For the text-containing cell, return its midpoint in (X, Y) coordinate format. 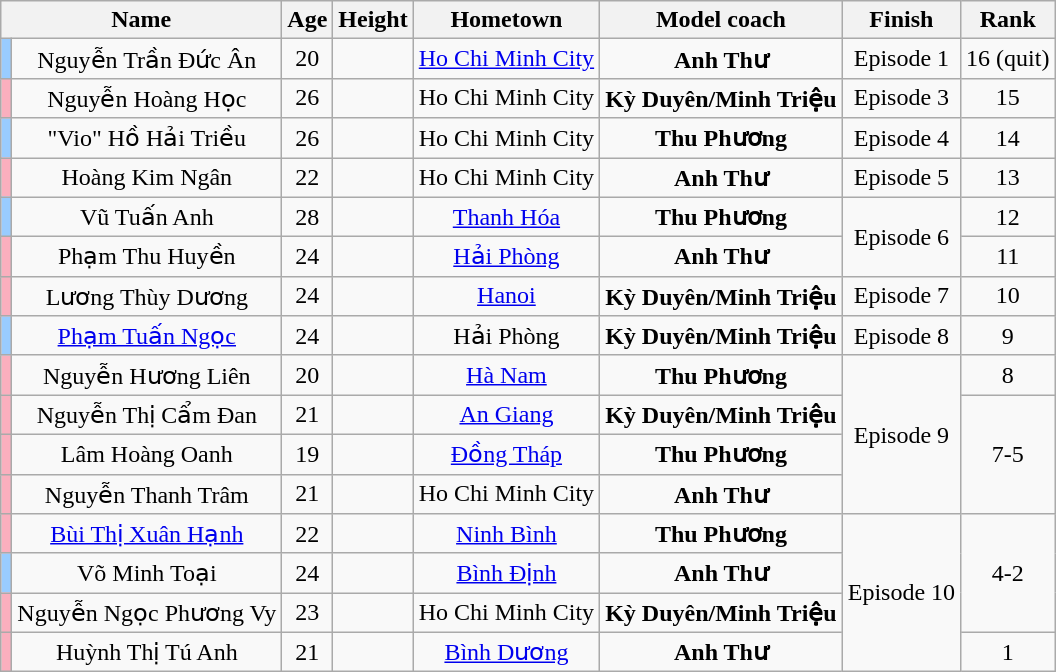
Episode 1 (901, 59)
8 (1008, 375)
Phạm Thu Huyền (147, 257)
19 (308, 454)
Name (142, 20)
Bình Dương (506, 652)
16 (quit) (1008, 59)
9 (1008, 336)
11 (1008, 257)
12 (1008, 217)
Episode 6 (901, 236)
7-5 (1008, 454)
10 (1008, 296)
Đồng Tháp (506, 454)
"Vio" Hồ Hải Triều (147, 138)
Hà Nam (506, 375)
Age (308, 20)
Episode 3 (901, 98)
Hometown (506, 20)
Hanoi (506, 296)
Episode 10 (901, 593)
Lâm Hoàng Oanh (147, 454)
Finish (901, 20)
Model coach (722, 20)
Huỳnh Thị Tú Anh (147, 652)
An Giang (506, 415)
28 (308, 217)
Phạm Tuấn Ngọc (147, 336)
Nguyễn Trần Đức Ân (147, 59)
Ninh Bình (506, 534)
Episode 9 (901, 434)
Episode 4 (901, 138)
Height (373, 20)
Vũ Tuấn Anh (147, 217)
4-2 (1008, 574)
Nguyễn Thanh Trâm (147, 494)
15 (1008, 98)
13 (1008, 178)
Rank (1008, 20)
Võ Minh Toại (147, 573)
Nguyễn Thị Cẩm Đan (147, 415)
23 (308, 613)
1 (1008, 652)
Thanh Hóa (506, 217)
Lương Thùy Dương (147, 296)
Episode 8 (901, 336)
Bình Định (506, 573)
Nguyễn Hương Liên (147, 375)
Nguyễn Hoàng Học (147, 98)
Bùi Thị Xuân Hạnh (147, 534)
Episode 5 (901, 178)
Episode 7 (901, 296)
Nguyễn Ngọc Phương Vy (147, 613)
14 (1008, 138)
Hoàng Kim Ngân (147, 178)
